Identify which cell holds the provided text, then report its [x, y] central coordinate. 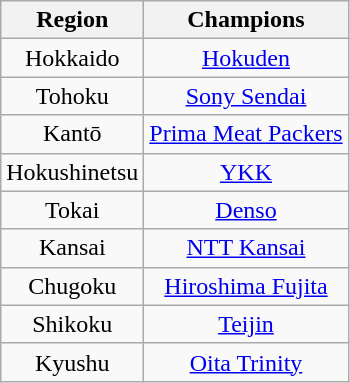
Tokai [72, 210]
Oita Trinity [246, 362]
Kyushu [72, 362]
Sony Sendai [246, 96]
Denso [246, 210]
Tohoku [72, 96]
Hokushinetsu [72, 172]
Prima Meat Packers [246, 134]
Champions [246, 20]
Hokkaido [72, 58]
Hokuden [246, 58]
Kantō [72, 134]
YKK [246, 172]
Teijin [246, 324]
Shikoku [72, 324]
Chugoku [72, 286]
NTT Kansai [246, 248]
Hiroshima Fujita [246, 286]
Kansai [72, 248]
Region [72, 20]
